Determine the [x, y] coordinate at the center of the cell enclosing the given text.  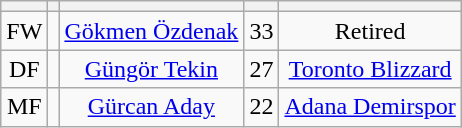
Adana Demirspor [370, 107]
33 [262, 31]
Gürcan Aday [152, 107]
27 [262, 69]
MF [24, 107]
FW [24, 31]
22 [262, 107]
DF [24, 69]
Gökmen Özdenak [152, 31]
Toronto Blizzard [370, 69]
Güngör Tekin [152, 69]
Retired [370, 31]
